Determine the (x, y) coordinate at the center of the cell enclosing the given text.  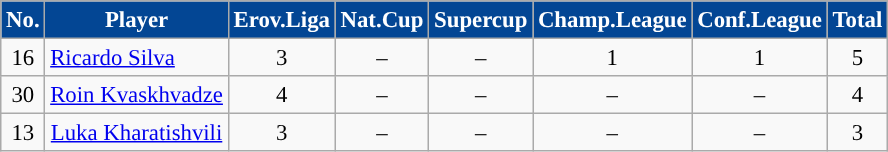
Supercup (481, 20)
Roin Kvaskhvadze (136, 95)
Champ.League (612, 20)
Nat.Cup (382, 20)
No. (23, 20)
Player (136, 20)
16 (23, 58)
5 (857, 58)
Luka Kharatishvili (136, 133)
30 (23, 95)
13 (23, 133)
Erov.Liga (282, 20)
Ricardo Silva (136, 58)
Conf.League (760, 20)
Total (857, 20)
